Determine the (X, Y) coordinate at the center of the cell enclosing the given text.  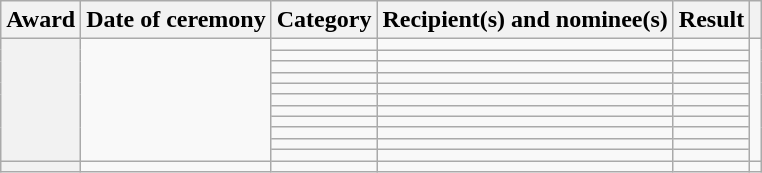
Award (41, 20)
Date of ceremony (176, 20)
Recipient(s) and nominee(s) (525, 20)
Category (324, 20)
Result (711, 20)
